Provide the [X, Y] coordinate of the cell's center where the given text is located.  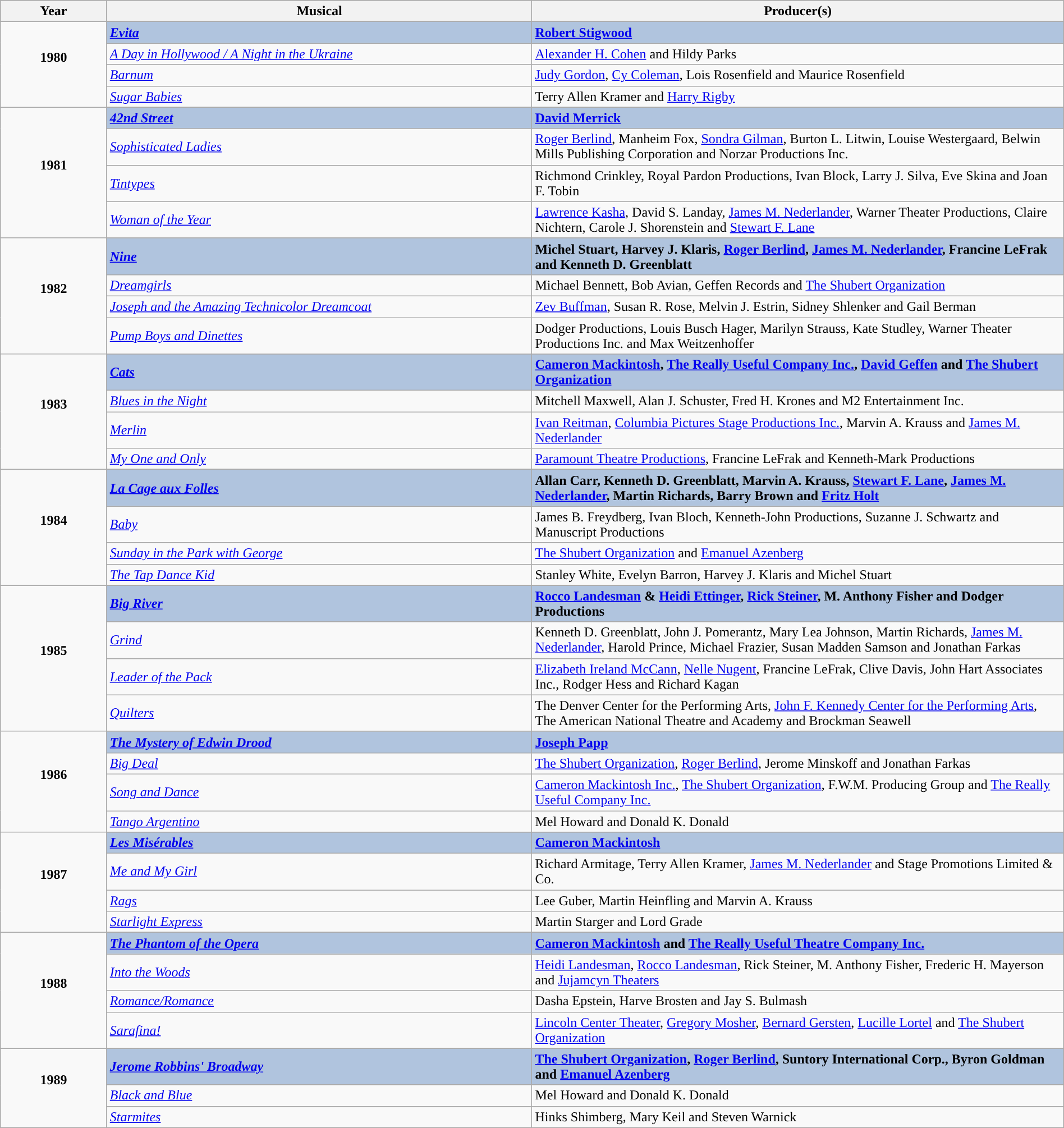
Richmond Crinkley, Royal Pardon Productions, Ivan Block, Larry J. Silva, Eve Skina and Joan F. Tobin [798, 183]
Rocco Landesman & Heidi Ettinger, Rick Steiner, M. Anthony Fisher and Dodger Productions [798, 604]
Starlight Express [319, 922]
Song and Dance [319, 792]
Judy Gordon, Cy Coleman, Lois Rosenfield and Maurice Rosenfield [798, 75]
Into the Woods [319, 972]
Lee Guber, Martin Heinfling and Marvin A. Krauss [798, 901]
Heidi Landesman, Rocco Landesman, Rick Steiner, M. Anthony Fisher, Frederic H. Mayerson and Jujamcyn Theaters [798, 972]
Michael Bennett, Bob Avian, Geffen Records and The Shubert Organization [798, 285]
The Shubert Organization and Emanuel Azenberg [798, 553]
Terry Allen Kramer and Harry Rigby [798, 97]
1986 [54, 781]
Big River [319, 604]
A Day in Hollywood / A Night in the Ukraine [319, 54]
The Mystery of Edwin Drood [319, 742]
1980 [54, 65]
Me and My Girl [319, 872]
42nd Street [319, 118]
Allan Carr, Kenneth D. Greenblatt, Marvin A. Krauss, Stewart F. Lane, James M. Nederlander, Martin Richards, Barry Brown and Fritz Holt [798, 488]
Big Deal [319, 763]
1981 [54, 173]
Joseph Papp [798, 742]
Mitchell Maxwell, Alan J. Schuster, Fred H. Krones and M2 Entertainment Inc. [798, 401]
Joseph and the Amazing Technicolor Dreamcoat [319, 306]
Tango Argentino [319, 821]
Black and Blue [319, 1095]
Richard Armitage, Terry Allen Kramer, James M. Nederlander and Stage Promotions Limited & Co. [798, 872]
Roger Berlind, Manheim Fox, Sondra Gilman, Burton L. Litwin, Louise Westergaard, Belwin Mills Publishing Corporation and Norzar Productions Inc. [798, 147]
Pump Boys and Dinettes [319, 336]
1984 [54, 528]
Sunday in the Park with George [319, 553]
Lincoln Center Theater, Gregory Mosher, Bernard Gersten, Lucille Lortel and The Shubert Organization [798, 1030]
Lawrence Kasha, David S. Landay, James M. Nederlander, Warner Theater Productions, Claire Nichtern, Carole J. Shorenstein and Stewart F. Lane [798, 220]
Cats [319, 373]
Rags [319, 901]
Alexander H. Cohen and Hildy Parks [798, 54]
Cameron Mackintosh Inc., The Shubert Organization, F.W.M. Producing Group and The Really Useful Company Inc. [798, 792]
Sugar Babies [319, 97]
Barnum [319, 75]
1987 [54, 882]
Nine [319, 256]
Blues in the Night [319, 401]
Cameron Mackintosh and The Really Useful Theatre Company Inc. [798, 943]
Sophisticated Ladies [319, 147]
Dreamgirls [319, 285]
Les Misérables [319, 843]
1988 [54, 991]
Starmites [319, 1117]
Tintypes [319, 183]
Hinks Shimberg, Mary Keil and Steven Warnick [798, 1117]
Dasha Epstein, Harve Brosten and Jay S. Bulmash [798, 1001]
Romance/Romance [319, 1001]
The Shubert Organization, Roger Berlind, Jerome Minskoff and Jonathan Farkas [798, 763]
1982 [54, 296]
Baby [319, 524]
The Phantom of the Opera [319, 943]
Leader of the Pack [319, 677]
Jerome Robbins' Broadway [319, 1066]
Evita [319, 33]
Robert Stigwood [798, 33]
1985 [54, 658]
Dodger Productions, Louis Busch Hager, Marilyn Strauss, Kate Studley, Warner Theater Productions Inc. and Max Weitzenhoffer [798, 336]
Cameron Mackintosh [798, 843]
David Merrick [798, 118]
Michel Stuart, Harvey J. Klaris, Roger Berlind, James M. Nederlander, Francine LeFrak and Kenneth D. Greenblatt [798, 256]
Woman of the Year [319, 220]
Sarafina! [319, 1030]
Martin Starger and Lord Grade [798, 922]
The Tap Dance Kid [319, 575]
Producer(s) [798, 11]
Quilters [319, 713]
My One and Only [319, 459]
Merlin [319, 430]
Year [54, 11]
Elizabeth Ireland McCann, Nelle Nugent, Francine LeFrak, Clive Davis, John Hart Associates Inc., Rodger Hess and Richard Kagan [798, 677]
La Cage aux Folles [319, 488]
Musical [319, 11]
Paramount Theatre Productions, Francine LeFrak and Kenneth-Mark Productions [798, 459]
The Shubert Organization, Roger Berlind, Suntory International Corp., Byron Goldman and Emanuel Azenberg [798, 1066]
Ivan Reitman, Columbia Pictures Stage Productions Inc., Marvin A. Krauss and James M. Nederlander [798, 430]
James B. Freydberg, Ivan Bloch, Kenneth-John Productions, Suzanne J. Schwartz and Manuscript Productions [798, 524]
1989 [54, 1088]
1983 [54, 412]
Stanley White, Evelyn Barron, Harvey J. Klaris and Michel Stuart [798, 575]
Cameron Mackintosh, The Really Useful Company Inc., David Geffen and The Shubert Organization [798, 373]
Zev Buffman, Susan R. Rose, Melvin J. Estrin, Sidney Shlenker and Gail Berman [798, 306]
Grind [319, 640]
